Search for the cell housing the specified text and yield its (X, Y) center coordinate. 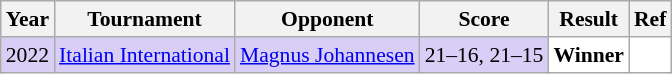
Opponent (328, 19)
Year (28, 19)
Magnus Johannesen (328, 55)
Tournament (144, 19)
Ref (650, 19)
Score (484, 19)
2022 (28, 55)
Result (588, 19)
21–16, 21–15 (484, 55)
Italian International (144, 55)
Winner (588, 55)
